Determine the (x, y) coordinate at the center of the cell enclosing the given text.  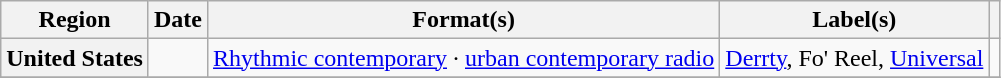
Label(s) (854, 20)
Date (178, 20)
United States (75, 58)
Derrty, Fo' Reel, Universal (854, 58)
Rhythmic contemporary · urban contemporary radio (464, 58)
Format(s) (464, 20)
Region (75, 20)
